Pinpoint the cell where the given text exists, returning its [X, Y] midpoint coordinate. 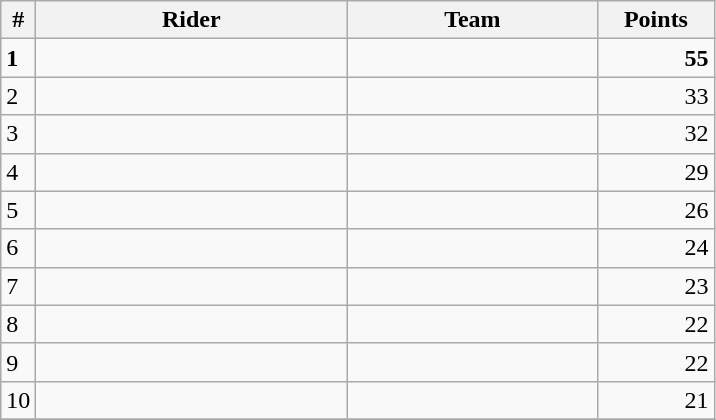
2 [18, 96]
21 [656, 400]
Rider [192, 20]
29 [656, 172]
# [18, 20]
5 [18, 210]
1 [18, 58]
Team [472, 20]
Points [656, 20]
6 [18, 248]
7 [18, 286]
55 [656, 58]
3 [18, 134]
8 [18, 324]
23 [656, 286]
26 [656, 210]
32 [656, 134]
10 [18, 400]
4 [18, 172]
9 [18, 362]
24 [656, 248]
33 [656, 96]
